Provide the (X, Y) coordinate of the cell's center where the given text is located.  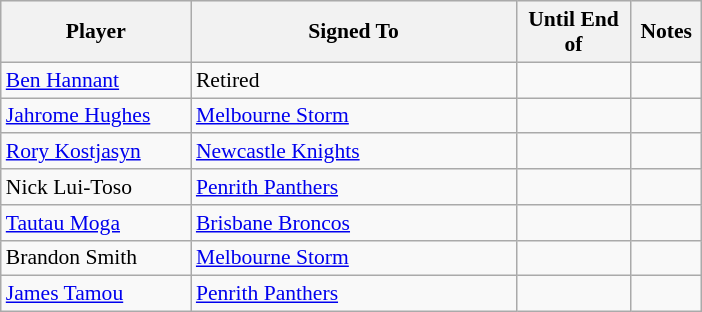
Brisbane Broncos (354, 223)
Signed To (354, 32)
Brandon Smith (96, 258)
Retired (354, 80)
Tautau Moga (96, 223)
Notes (666, 32)
Nick Lui-Toso (96, 187)
Ben Hannant (96, 80)
Player (96, 32)
James Tamou (96, 294)
Newcastle Knights (354, 152)
Until End of (574, 32)
Jahrome Hughes (96, 116)
Rory Kostjasyn (96, 152)
